Search for the cell housing the specified text and yield its [x, y] center coordinate. 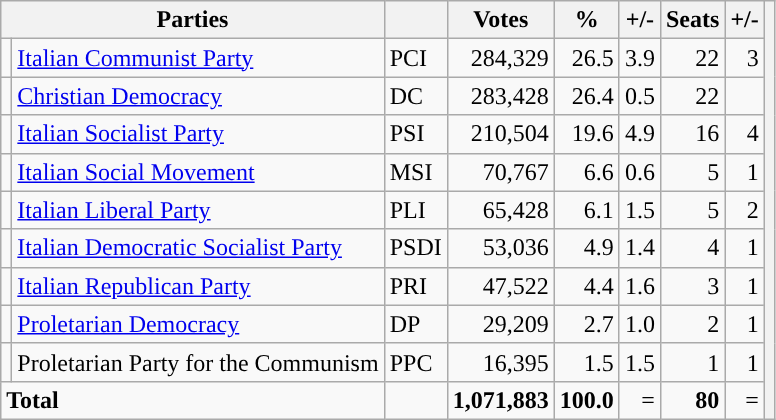
100.0 [586, 400]
6.6 [586, 172]
26.4 [586, 96]
3.9 [640, 58]
PCI [416, 58]
53,036 [500, 248]
Votes [500, 20]
PSI [416, 134]
PRI [416, 286]
6.1 [586, 210]
80 [692, 400]
47,522 [500, 286]
PSDI [416, 248]
0.5 [640, 96]
Parties [192, 20]
Total [192, 400]
Italian Communist Party [198, 58]
0.6 [640, 172]
MSI [416, 172]
Christian Democracy [198, 96]
Italian Socialist Party [198, 134]
19.6 [586, 134]
DC [416, 96]
PLI [416, 210]
283,428 [500, 96]
2.7 [586, 324]
Seats [692, 20]
16 [692, 134]
Italian Liberal Party [198, 210]
1.6 [640, 286]
1,071,883 [500, 400]
1.4 [640, 248]
26.5 [586, 58]
29,209 [500, 324]
PPC [416, 362]
284,329 [500, 58]
Italian Social Movement [198, 172]
DP [416, 324]
70,767 [500, 172]
16,395 [500, 362]
Proletarian Democracy [198, 324]
65,428 [500, 210]
% [586, 20]
Italian Republican Party [198, 286]
Italian Democratic Socialist Party [198, 248]
210,504 [500, 134]
1.0 [640, 324]
4.4 [586, 286]
Proletarian Party for the Communism [198, 362]
